Find where the given text appears and provide that cell's center as [x, y] coordinate. 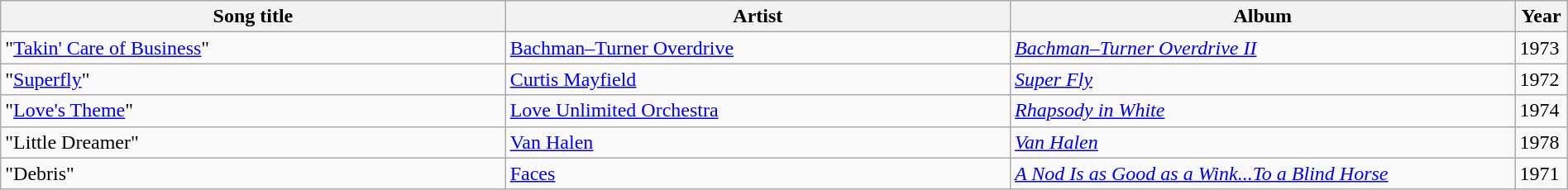
Artist [758, 17]
Bachman–Turner Overdrive II [1263, 48]
"Takin' Care of Business" [253, 48]
1974 [1542, 111]
Song title [253, 17]
Curtis Mayfield [758, 79]
Rhapsody in White [1263, 111]
1971 [1542, 173]
"Superfly" [253, 79]
Super Fly [1263, 79]
"Debris" [253, 173]
"Little Dreamer" [253, 142]
Love Unlimited Orchestra [758, 111]
Year [1542, 17]
A Nod Is as Good as a Wink...To a Blind Horse [1263, 173]
Album [1263, 17]
1972 [1542, 79]
"Love's Theme" [253, 111]
Bachman–Turner Overdrive [758, 48]
Faces [758, 173]
1978 [1542, 142]
1973 [1542, 48]
